Find where the given text appears and provide that cell's center as (x, y) coordinate. 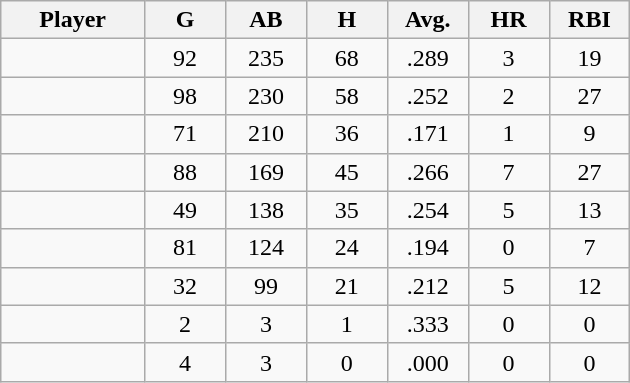
98 (186, 96)
H (346, 20)
AB (266, 20)
19 (590, 58)
68 (346, 58)
.212 (428, 286)
.333 (428, 324)
21 (346, 286)
235 (266, 58)
.194 (428, 248)
24 (346, 248)
49 (186, 210)
RBI (590, 20)
92 (186, 58)
36 (346, 134)
.000 (428, 362)
G (186, 20)
230 (266, 96)
12 (590, 286)
88 (186, 172)
210 (266, 134)
.171 (428, 134)
169 (266, 172)
Avg. (428, 20)
.252 (428, 96)
58 (346, 96)
32 (186, 286)
9 (590, 134)
.289 (428, 58)
.266 (428, 172)
HR (508, 20)
13 (590, 210)
81 (186, 248)
124 (266, 248)
99 (266, 286)
Player (73, 20)
4 (186, 362)
.254 (428, 210)
35 (346, 210)
45 (346, 172)
138 (266, 210)
71 (186, 134)
